Detect which cell encompasses the target text, then output its (X, Y) center coordinate. 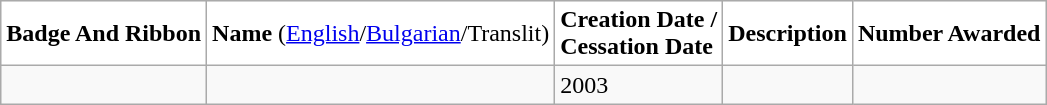
Number Awarded (949, 34)
2003 (639, 85)
Badge And Ribbon (104, 34)
Creation Date /Cessation Date (639, 34)
Description (788, 34)
Name (English/Bulgarian/Translit) (381, 34)
